For the text-containing cell, return its midpoint in [x, y] coordinate format. 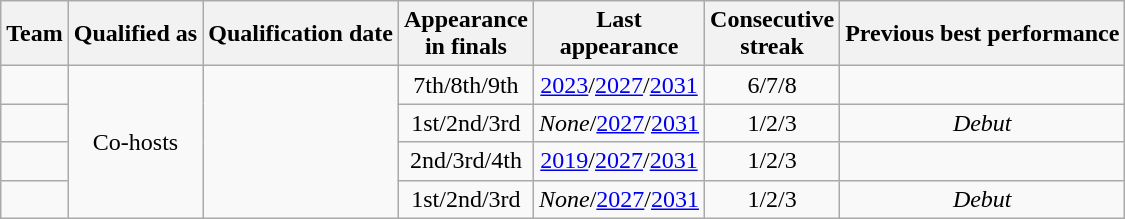
Qualified as [135, 34]
Appearancein finals [466, 34]
Lastappearance [618, 34]
2nd/3rd/4th [466, 161]
7th/8th/9th [466, 85]
Qualification date [301, 34]
Consecutivestreak [772, 34]
2023/2027/2031 [618, 85]
6/7/8 [772, 85]
Team [35, 34]
2019/2027/2031 [618, 161]
Previous best performance [982, 34]
Co-hosts [135, 142]
